Output the [x, y] coordinate of the center of the cell containing the given text.  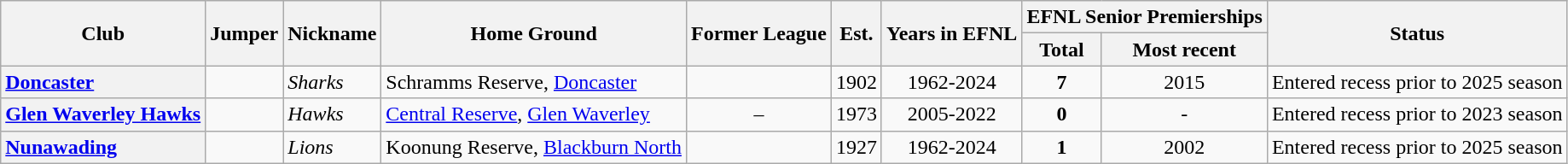
EFNL Senior Premierships [1145, 17]
1902 [857, 82]
Glen Waverley Hawks [103, 114]
Club [103, 33]
2002 [1184, 147]
Entered recess prior to 2023 season [1417, 114]
Home Ground [534, 33]
Status [1417, 33]
Years in EFNL [951, 33]
Lions [333, 147]
– [758, 114]
2015 [1184, 82]
2005-2022 [951, 114]
1927 [857, 147]
- [1184, 114]
Koonung Reserve, Blackburn North [534, 147]
Most recent [1184, 50]
Hawks [333, 114]
Former League [758, 33]
Doncaster [103, 82]
1973 [857, 114]
Central Reserve, Glen Waverley [534, 114]
Nunawading [103, 147]
7 [1061, 82]
Total [1061, 50]
Est. [857, 33]
1 [1061, 147]
0 [1061, 114]
Jumper [244, 33]
Schramms Reserve, Doncaster [534, 82]
Sharks [333, 82]
Nickname [333, 33]
